Locate the cell with the specified text and output its [x, y] center coordinate. 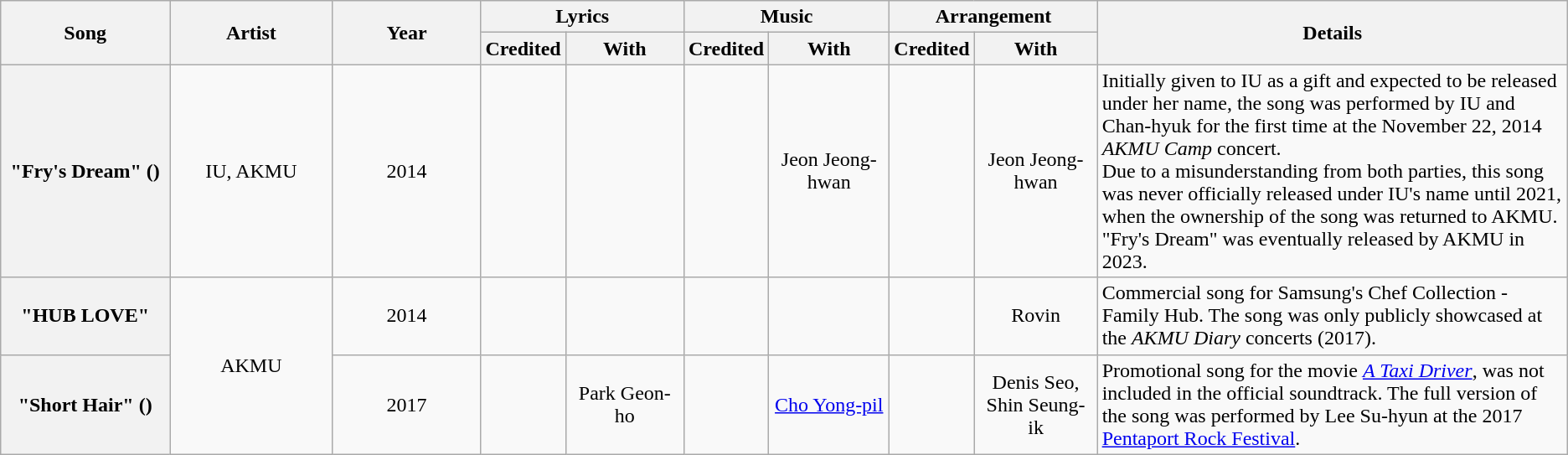
Year [407, 33]
Lyrics [583, 17]
Cho Yong-pil [829, 404]
Music [786, 17]
Park Geon-ho [625, 404]
Arrangement [993, 17]
Denis Seo, Shin Seung-ik [1035, 404]
"Fry's Dream" () [85, 171]
Details [1332, 33]
"HUB LOVE" [85, 316]
IU, AKMU [251, 171]
AKMU [251, 365]
2017 [407, 404]
Commercial song for Samsung's Chef Collection - Family Hub. The song was only publicly showcased at the AKMU Diary concerts (2017). [1332, 316]
"Short Hair" () [85, 404]
Artist [251, 33]
Song [85, 33]
Rovin [1035, 316]
